Detect which cell encompasses the target text, then output its [x, y] center coordinate. 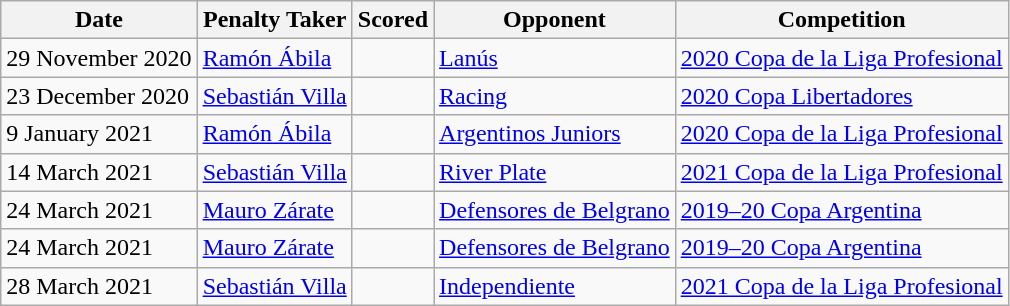
9 January 2021 [99, 134]
Lanús [555, 58]
Argentinos Juniors [555, 134]
23 December 2020 [99, 96]
River Plate [555, 172]
Opponent [555, 20]
Competition [842, 20]
2020 Copa Libertadores [842, 96]
29 November 2020 [99, 58]
Independiente [555, 286]
Penalty Taker [274, 20]
Date [99, 20]
14 March 2021 [99, 172]
28 March 2021 [99, 286]
Racing [555, 96]
Scored [392, 20]
